Identify which cell holds the provided text, then report its [X, Y] central coordinate. 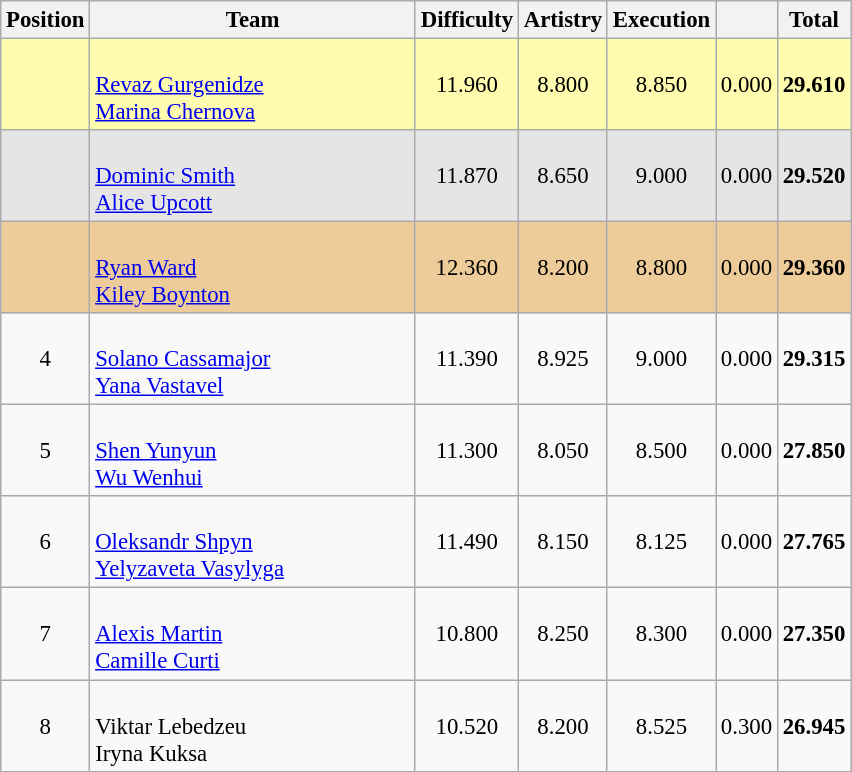
Shen YunyunWu Wenhui [253, 451]
11.490 [466, 542]
11.870 [466, 176]
8.150 [562, 542]
Artistry [562, 20]
11.390 [466, 359]
Dominic SmithAlice Upcott [253, 176]
27.350 [814, 634]
8.300 [661, 634]
Ryan WardKiley Boynton [253, 268]
10.520 [466, 726]
8 [46, 726]
11.300 [466, 451]
26.945 [814, 726]
29.315 [814, 359]
8.925 [562, 359]
Revaz GurgenidzeMarina Chernova [253, 85]
Execution [661, 20]
8.050 [562, 451]
27.850 [814, 451]
8.525 [661, 726]
27.765 [814, 542]
10.800 [466, 634]
8.850 [661, 85]
8.125 [661, 542]
Team [253, 20]
29.520 [814, 176]
Solano CassamajorYana Vastavel [253, 359]
Difficulty [466, 20]
4 [46, 359]
0.300 [747, 726]
Position [46, 20]
8.500 [661, 451]
29.610 [814, 85]
6 [46, 542]
8.250 [562, 634]
7 [46, 634]
Alexis MartinCamille Curti [253, 634]
Oleksandr ShpynYelyzaveta Vasylyga [253, 542]
Total [814, 20]
5 [46, 451]
Viktar LebedzeuIryna Kuksa [253, 726]
12.360 [466, 268]
29.360 [814, 268]
8.650 [562, 176]
11.960 [466, 85]
